Return the (x, y) coordinate for the center point of the cell that contains the specified text.  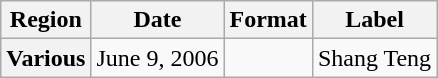
Various (46, 58)
Shang Teng (374, 58)
Region (46, 20)
Label (374, 20)
Format (268, 20)
June 9, 2006 (158, 58)
Date (158, 20)
